Search for the cell housing the specified text and yield its [X, Y] center coordinate. 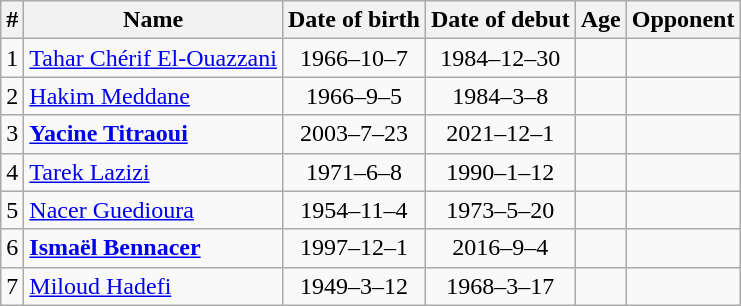
Age [600, 20]
1984–3–8 [500, 96]
6 [12, 248]
1966–10–7 [354, 58]
Tarek Lazizi [154, 172]
1949–3–12 [354, 286]
Ismaël Bennacer [154, 248]
5 [12, 210]
# [12, 20]
Opponent [683, 20]
Name [154, 20]
1990–1–12 [500, 172]
Hakim Meddane [154, 96]
3 [12, 134]
1966–9–5 [354, 96]
1 [12, 58]
Date of debut [500, 20]
1984–12–30 [500, 58]
Tahar Chérif El-Ouazzani [154, 58]
4 [12, 172]
Miloud Hadefi [154, 286]
1968–3–17 [500, 286]
Yacine Titraoui [154, 134]
7 [12, 286]
Date of birth [354, 20]
1954–11–4 [354, 210]
2003–7–23 [354, 134]
2016–9–4 [500, 248]
1971–6–8 [354, 172]
1973–5–20 [500, 210]
2021–12–1 [500, 134]
2 [12, 96]
Nacer Guedioura [154, 210]
1997–12–1 [354, 248]
